Scan for the cell matching the given text and deliver its [X, Y] coordinate at center. 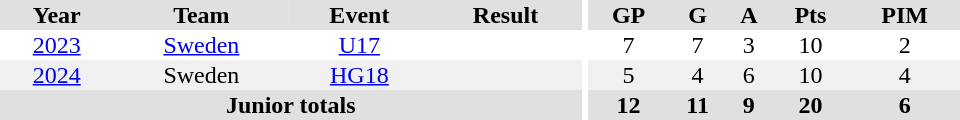
2 [904, 45]
PIM [904, 15]
Event [359, 15]
HG18 [359, 75]
3 [748, 45]
Pts [810, 15]
5 [628, 75]
Year [56, 15]
11 [698, 105]
2024 [56, 75]
GP [628, 15]
2023 [56, 45]
A [748, 15]
Junior totals [291, 105]
U17 [359, 45]
9 [748, 105]
Result [505, 15]
Team [201, 15]
G [698, 15]
20 [810, 105]
12 [628, 105]
